Return the [X, Y] coordinate for the center point of the cell that contains the specified text.  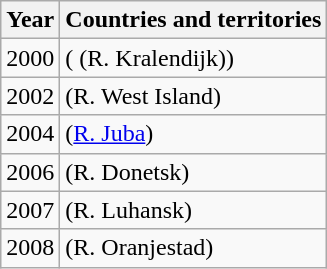
(R. Juba) [194, 134]
2008 [30, 248]
2004 [30, 134]
(R. Oranjestad) [194, 248]
Year [30, 20]
2002 [30, 96]
(R. West Island) [194, 96]
2000 [30, 58]
( (R. Kralendijk)) [194, 58]
(R. Luhansk) [194, 210]
2007 [30, 210]
2006 [30, 172]
(R. Donetsk) [194, 172]
Countries and territories [194, 20]
